Extract the [X, Y] coordinate from the center of the cell holding the provided text.  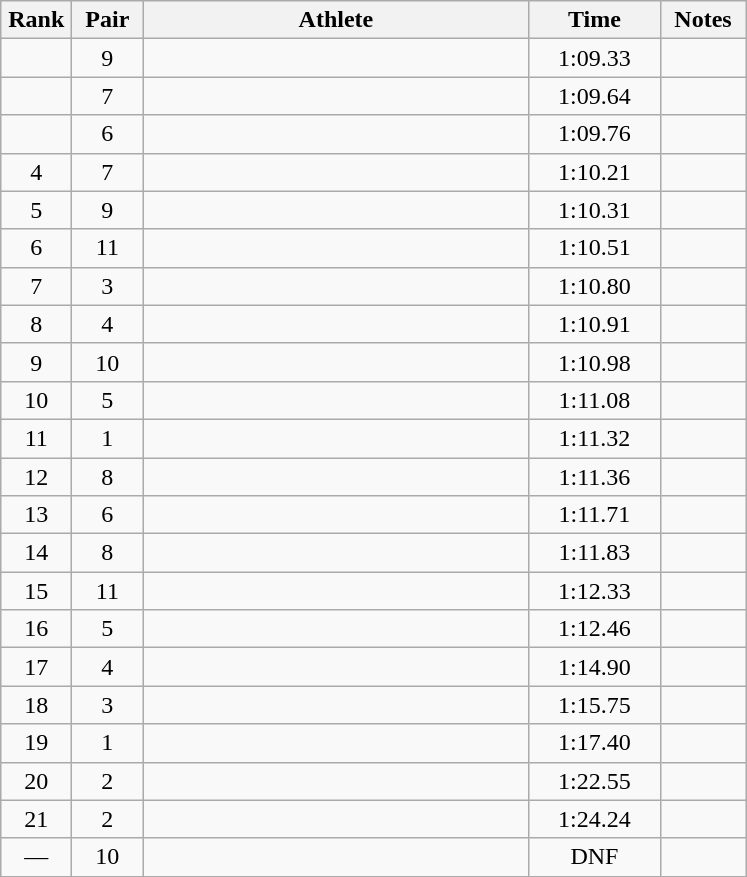
1:11.08 [594, 400]
21 [36, 819]
1:09.33 [594, 58]
17 [36, 667]
Pair [108, 20]
19 [36, 743]
1:09.64 [594, 96]
1:11.36 [594, 477]
1:10.51 [594, 248]
1:15.75 [594, 705]
1:09.76 [594, 134]
1:12.33 [594, 591]
Time [594, 20]
1:14.90 [594, 667]
1:22.55 [594, 781]
Rank [36, 20]
Notes [703, 20]
1:10.80 [594, 286]
1:11.83 [594, 553]
15 [36, 591]
13 [36, 515]
12 [36, 477]
Athlete [336, 20]
1:24.24 [594, 819]
1:10.31 [594, 210]
1:12.46 [594, 629]
1:11.32 [594, 438]
DNF [594, 857]
1:11.71 [594, 515]
— [36, 857]
16 [36, 629]
18 [36, 705]
1:10.91 [594, 324]
1:10.98 [594, 362]
20 [36, 781]
1:10.21 [594, 172]
1:17.40 [594, 743]
14 [36, 553]
